Capture the cell that displays the provided text and extract its [x, y] central coordinate. 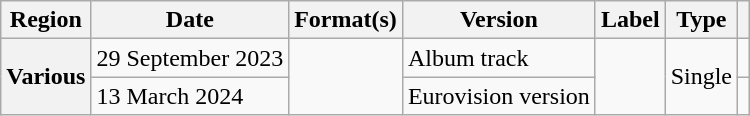
29 September 2023 [190, 58]
Type [701, 20]
Region [46, 20]
Version [498, 20]
Label [630, 20]
Various [46, 77]
13 March 2024 [190, 96]
Eurovision version [498, 96]
Single [701, 77]
Format(s) [346, 20]
Album track [498, 58]
Date [190, 20]
